For the text-containing cell, return its midpoint in [x, y] coordinate format. 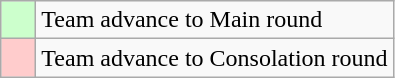
Team advance to Consolation round [214, 58]
Team advance to Main round [214, 20]
